Output the (x, y) coordinate of the center of the cell containing the given text.  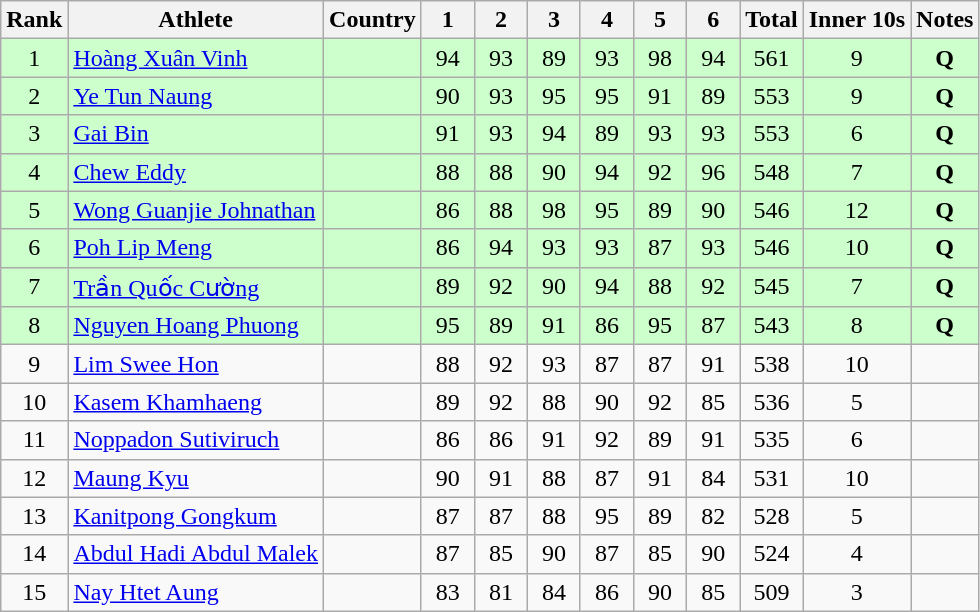
524 (772, 554)
Country (373, 20)
545 (772, 287)
Notes (945, 20)
Gai Bin (196, 134)
Nay Htet Aung (196, 592)
Poh Lip Meng (196, 248)
Rank (34, 20)
548 (772, 172)
14 (34, 554)
82 (714, 516)
Inner 10s (856, 20)
83 (448, 592)
Abdul Hadi Abdul Malek (196, 554)
15 (34, 592)
531 (772, 478)
Nguyen Hoang Phuong (196, 326)
Kanitpong Gongkum (196, 516)
Hoàng Xuân Vinh (196, 58)
81 (500, 592)
Athlete (196, 20)
Maung Kyu (196, 478)
Noppadon Sutiviruch (196, 440)
Trần Quốc Cường (196, 287)
13 (34, 516)
528 (772, 516)
Kasem Khamhaeng (196, 402)
536 (772, 402)
538 (772, 364)
Ye Tun Naung (196, 96)
509 (772, 592)
561 (772, 58)
11 (34, 440)
Lim Swee Hon (196, 364)
535 (772, 440)
Total (772, 20)
543 (772, 326)
Wong Guanjie Johnathan (196, 210)
Chew Eddy (196, 172)
96 (714, 172)
